Identify which cell holds the provided text, then report its (X, Y) central coordinate. 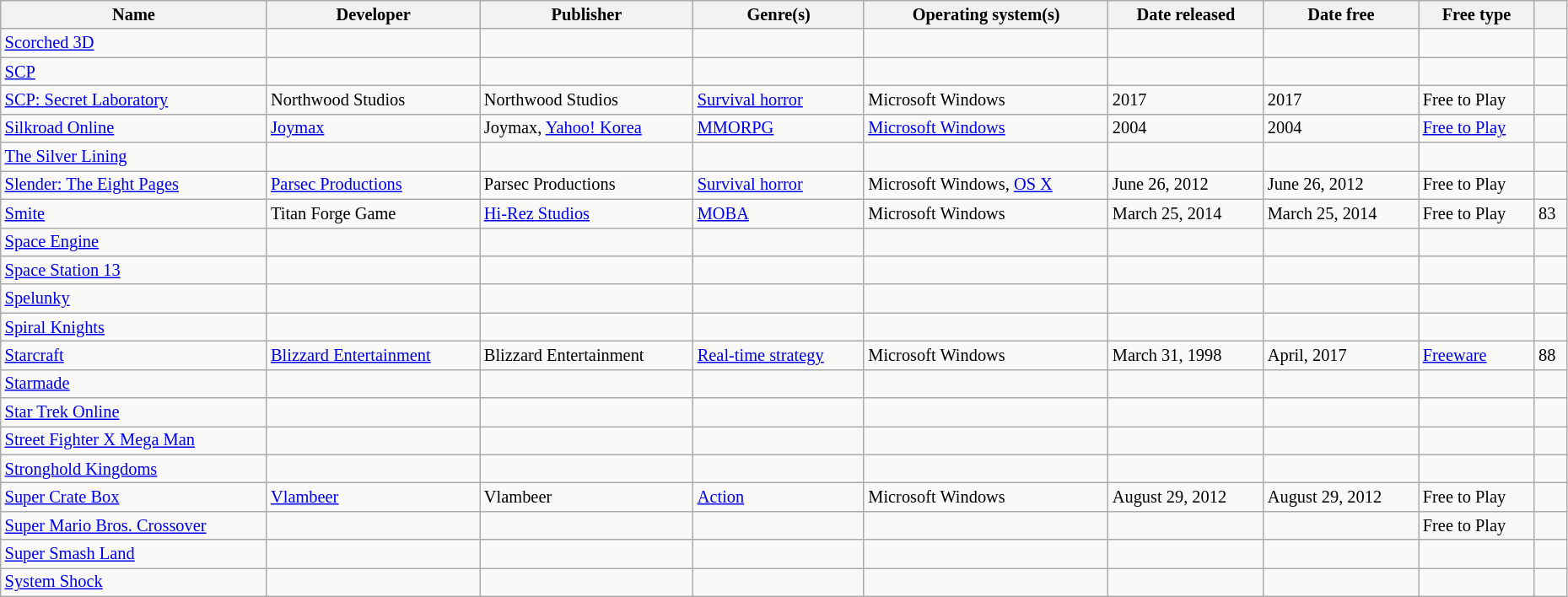
Super Smash Land (133, 554)
Hi-Rez Studios (587, 213)
Scorched 3D (133, 43)
March 31, 1998 (1186, 355)
SCP: Secret Laboratory (133, 99)
Joymax (373, 128)
SCP (133, 72)
Joymax, Yahoo! Korea (587, 128)
MOBA (779, 213)
Real-time strategy (779, 355)
Action (779, 497)
Star Trek Online (133, 412)
Super Crate Box (133, 497)
Free type (1476, 14)
System Shock (133, 582)
Microsoft Windows, OS X (986, 185)
Spelunky (133, 298)
Publisher (587, 14)
Slender: The Eight Pages (133, 185)
MMORPG (779, 128)
Date free (1341, 14)
April, 2017 (1341, 355)
Spiral Knights (133, 327)
Freeware (1476, 355)
Operating system(s) (986, 14)
Titan Forge Game (373, 213)
Name (133, 14)
Space Engine (133, 242)
Space Station 13 (133, 270)
Silkroad Online (133, 128)
Starmade (133, 384)
The Silver Lining (133, 157)
Street Fighter X Mega Man (133, 440)
83 (1550, 213)
88 (1550, 355)
Starcraft (133, 355)
Genre(s) (779, 14)
Developer (373, 14)
Smite (133, 213)
Super Mario Bros. Crossover (133, 525)
Stronghold Kingdoms (133, 469)
Date released (1186, 14)
